Detect which cell encompasses the target text, then output its [x, y] center coordinate. 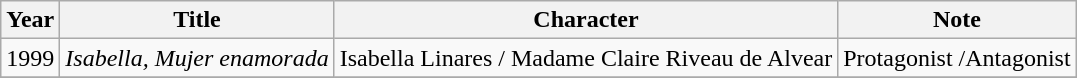
Year [30, 20]
Character [586, 20]
Isabella Linares / Madame Claire Riveau de Alvear [586, 58]
1999 [30, 58]
Isabella, Mujer enamorada [197, 58]
Note [957, 20]
Protagonist /Antagonist [957, 58]
Title [197, 20]
